Find where the given text appears and provide that cell's center as (X, Y) coordinate. 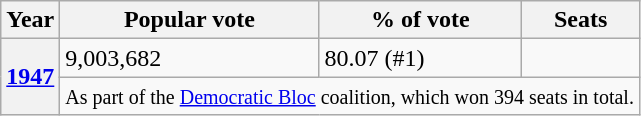
1947 (30, 77)
Seats (581, 20)
% of vote (420, 20)
As part of the Democratic Bloc coalition, which won 394 seats in total. (350, 96)
Popular vote (190, 20)
80.07 (#1) (420, 58)
Year (30, 20)
9,003,682 (190, 58)
